Search for the cell housing the specified text and yield its (X, Y) center coordinate. 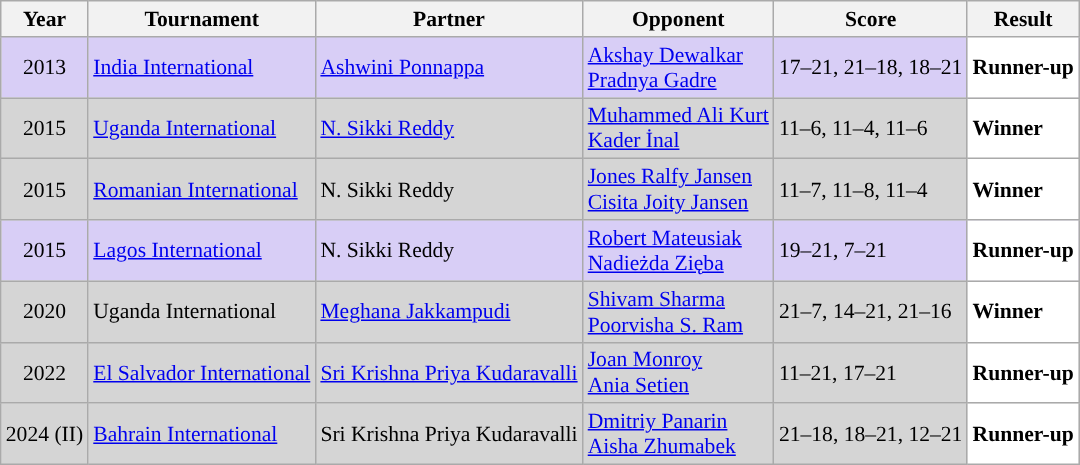
Lagos International (202, 250)
2024 (II) (44, 434)
Jones Ralfy Jansen Cisita Joity Jansen (678, 190)
17–21, 21–18, 18–21 (871, 68)
Ashwini Ponnappa (448, 68)
Shivam Sharma Poorvisha S. Ram (678, 312)
Result (1022, 19)
Dmitriy Panarin Aisha Zhumabek (678, 434)
21–18, 18–21, 12–21 (871, 434)
11–21, 17–21 (871, 372)
19–21, 7–21 (871, 250)
India International (202, 68)
El Salvador International (202, 372)
Bahrain International (202, 434)
Partner (448, 19)
2013 (44, 68)
11–6, 11–4, 11–6 (871, 128)
11–7, 11–8, 11–4 (871, 190)
21–7, 14–21, 21–16 (871, 312)
Tournament (202, 19)
Akshay Dewalkar Pradnya Gadre (678, 68)
Meghana Jakkampudi (448, 312)
Year (44, 19)
2022 (44, 372)
Romanian International (202, 190)
Muhammed Ali Kurt Kader İnal (678, 128)
Score (871, 19)
Joan Monroy Ania Setien (678, 372)
2020 (44, 312)
Opponent (678, 19)
Robert Mateusiak Nadieżda Zięba (678, 250)
